Determine the [X, Y] coordinate at the center of the cell enclosing the given text.  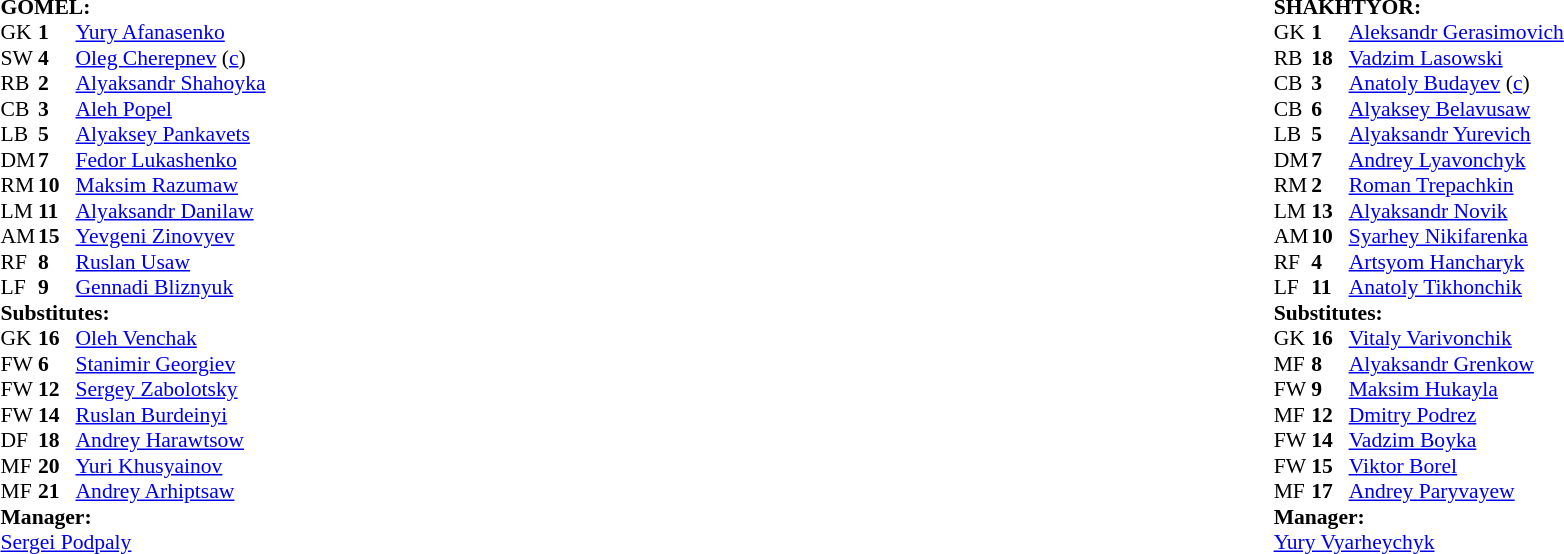
Yevgeni Zinovyev [171, 237]
Roman Trepachkin [1456, 185]
DF [19, 441]
Artsyom Hancharyk [1456, 262]
Gennadi Bliznyuk [171, 287]
13 [1330, 211]
Oleg Cherepnev (c) [171, 58]
Sergey Zabolotsky [171, 389]
17 [1330, 491]
Viktor Borel [1456, 466]
Maksim Razumaw [171, 185]
Andrey Lyavonchyk [1456, 160]
Vadzim Boyka [1456, 441]
Syarhey Nikifarenka [1456, 237]
Ruslan Usaw [171, 262]
SW [19, 58]
Alyaksandr Yurevich [1456, 135]
Andrey Paryvayew [1456, 491]
Aleksandr Gerasimovich [1456, 33]
Yury Afanasenko [171, 33]
Alyaksey Pankavets [171, 135]
20 [57, 466]
Fedor Lukashenko [171, 160]
Dmitry Podrez [1456, 415]
Maksim Hukayla [1456, 389]
Alyaksandr Novik [1456, 211]
Vadzim Lasowski [1456, 58]
Aleh Popel [171, 109]
Stanimir Georgiev [171, 364]
Alyaksey Belavusaw [1456, 109]
21 [57, 491]
Ruslan Burdeinyi [171, 415]
Yuri Khusyainov [171, 466]
Oleh Venchak [171, 339]
Alyaksandr Shahoyka [171, 83]
Andrey Arhiptsaw [171, 491]
Anatoly Budayev (c) [1456, 83]
Anatoly Tikhonchik [1456, 287]
Alyaksandr Grenkow [1456, 364]
Andrey Harawtsow [171, 441]
Vitaly Varivonchik [1456, 339]
Alyaksandr Danilaw [171, 211]
